Provide the [x, y] coordinate of the cell's center where the given text is located.  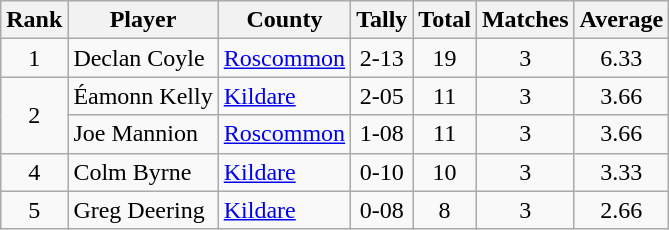
0-10 [382, 172]
Éamonn Kelly [143, 96]
10 [445, 172]
Matches [525, 20]
Total [445, 20]
2-05 [382, 96]
Tally [382, 20]
8 [445, 210]
3.33 [622, 172]
County [284, 20]
4 [34, 172]
1 [34, 58]
Rank [34, 20]
2 [34, 115]
1-08 [382, 134]
Declan Coyle [143, 58]
2.66 [622, 210]
19 [445, 58]
5 [34, 210]
0-08 [382, 210]
Joe Mannion [143, 134]
2-13 [382, 58]
Colm Byrne [143, 172]
Greg Deering [143, 210]
Player [143, 20]
6.33 [622, 58]
Average [622, 20]
